Search for the cell housing the specified text and yield its [X, Y] center coordinate. 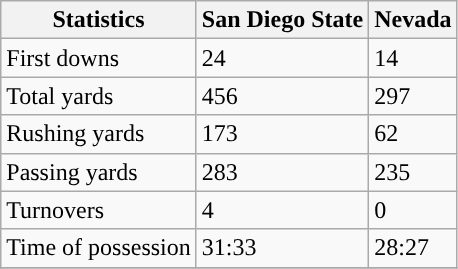
283 [282, 172]
24 [282, 58]
14 [413, 58]
31:33 [282, 248]
456 [282, 96]
Turnovers [99, 210]
173 [282, 134]
Time of possession [99, 248]
First downs [99, 58]
62 [413, 134]
Rushing yards [99, 134]
Passing yards [99, 172]
Nevada [413, 20]
4 [282, 210]
297 [413, 96]
Statistics [99, 20]
San Diego State [282, 20]
28:27 [413, 248]
235 [413, 172]
0 [413, 210]
Total yards [99, 96]
